From the cell containing the given text, extract its center point as [x, y] coordinate. 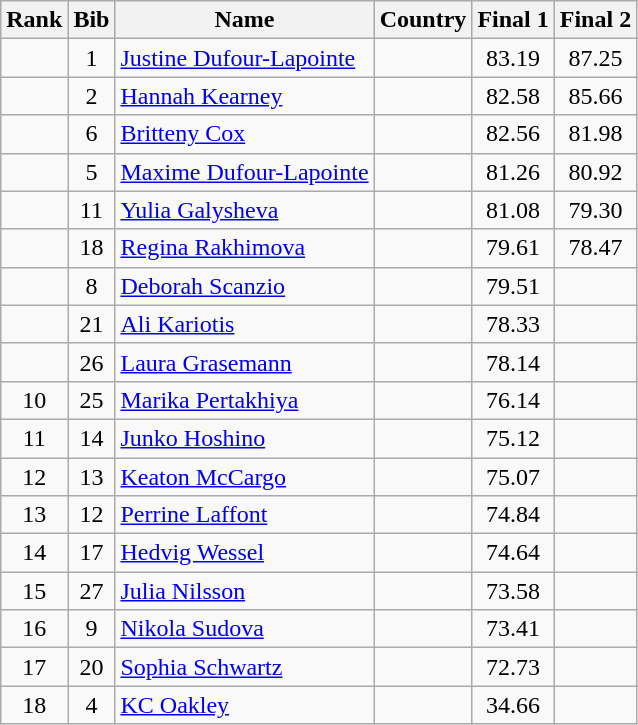
34.66 [513, 705]
Julia Nilsson [244, 591]
Perrine Laffont [244, 515]
79.61 [513, 248]
73.41 [513, 629]
Country [423, 20]
Keaton McCargo [244, 477]
KC Oakley [244, 705]
87.25 [595, 58]
Marika Pertakhiya [244, 400]
74.84 [513, 515]
82.56 [513, 134]
4 [92, 705]
81.98 [595, 134]
73.58 [513, 591]
Rank [34, 20]
Yulia Galysheva [244, 210]
78.14 [513, 362]
Nikola Sudova [244, 629]
20 [92, 667]
9 [92, 629]
15 [34, 591]
Maxime Dufour-Lapointe [244, 172]
Ali Kariotis [244, 324]
74.64 [513, 553]
Bib [92, 20]
Justine Dufour-Lapointe [244, 58]
21 [92, 324]
75.12 [513, 438]
78.33 [513, 324]
5 [92, 172]
75.07 [513, 477]
25 [92, 400]
6 [92, 134]
16 [34, 629]
Deborah Scanzio [244, 286]
8 [92, 286]
79.30 [595, 210]
27 [92, 591]
85.66 [595, 96]
2 [92, 96]
Final 1 [513, 20]
10 [34, 400]
Britteny Cox [244, 134]
1 [92, 58]
81.08 [513, 210]
83.19 [513, 58]
78.47 [595, 248]
Sophia Schwartz [244, 667]
72.73 [513, 667]
76.14 [513, 400]
81.26 [513, 172]
Name [244, 20]
Final 2 [595, 20]
Laura Grasemann [244, 362]
Hannah Kearney [244, 96]
79.51 [513, 286]
80.92 [595, 172]
Junko Hoshino [244, 438]
Hedvig Wessel [244, 553]
82.58 [513, 96]
Regina Rakhimova [244, 248]
26 [92, 362]
